Detect which cell encompasses the target text, then output its (X, Y) center coordinate. 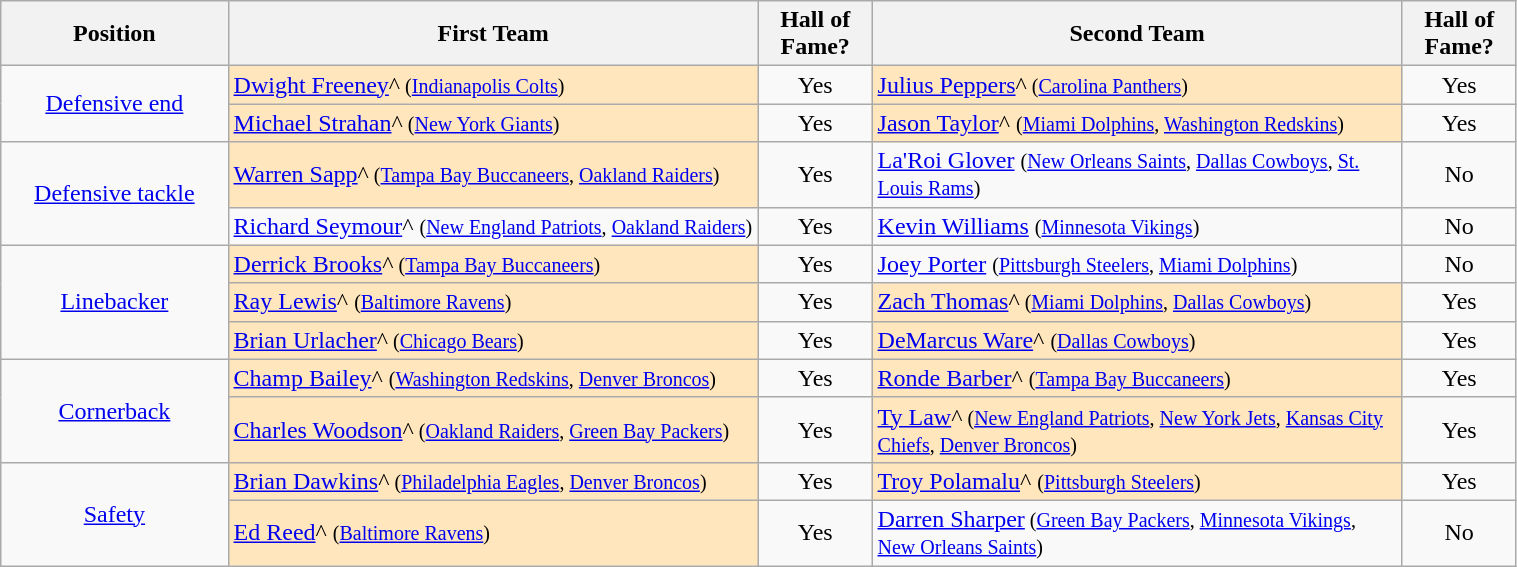
Ed Reed^ (Baltimore Ravens) (493, 532)
Charles Woodson^ (Oakland Raiders, Green Bay Packers) (493, 430)
Jason Taylor^ (Miami Dolphins, Washington Redskins) (1137, 123)
Position (114, 34)
Ty Law^ (New England Patriots, New York Jets, Kansas City Chiefs, Denver Broncos) (1137, 430)
Dwight Freeney^ (Indianapolis Colts) (493, 85)
Linebacker (114, 302)
Ray Lewis^ (Baltimore Ravens) (493, 302)
Brian Dawkins^ (Philadelphia Eagles, Denver Broncos) (493, 481)
Zach Thomas^ (Miami Dolphins, Dallas Cowboys) (1137, 302)
Second Team (1137, 34)
Defensive tackle (114, 194)
DeMarcus Ware^ (Dallas Cowboys) (1137, 340)
Champ Bailey^ (Washington Redskins, Denver Broncos) (493, 378)
La'Roi Glover (New Orleans Saints, Dallas Cowboys, St. Louis Rams) (1137, 174)
Cornerback (114, 410)
Defensive end (114, 104)
Troy Polamalu^ (Pittsburgh Steelers) (1137, 481)
Richard Seymour^ (New England Patriots, Oakland Raiders) (493, 226)
Michael Strahan^ (New York Giants) (493, 123)
Derrick Brooks^ (Tampa Bay Buccaneers) (493, 264)
Brian Urlacher^ (Chicago Bears) (493, 340)
Ronde Barber^ (Tampa Bay Buccaneers) (1137, 378)
First Team (493, 34)
Darren Sharper (Green Bay Packers, Minnesota Vikings, New Orleans Saints) (1137, 532)
Joey Porter (Pittsburgh Steelers, Miami Dolphins) (1137, 264)
Safety (114, 514)
Warren Sapp^ (Tampa Bay Buccaneers, Oakland Raiders) (493, 174)
Kevin Williams (Minnesota Vikings) (1137, 226)
Julius Peppers^ (Carolina Panthers) (1137, 85)
